Scan for the cell matching the given text and deliver its [x, y] coordinate at center. 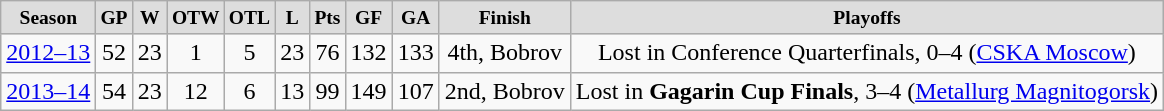
Lost in Gagarin Cup Finals, 3–4 (Metallurg Magnitogorsk) [866, 91]
6 [249, 91]
GP [114, 18]
13 [292, 91]
Pts [328, 18]
Finish [504, 18]
L [292, 18]
12 [196, 91]
Playoffs [866, 18]
149 [368, 91]
133 [416, 53]
2012–13 [48, 53]
OTW [196, 18]
2nd, Bobrov [504, 91]
Season [48, 18]
76 [328, 53]
Lost in Conference Quarterfinals, 0–4 (CSKA Moscow) [866, 53]
52 [114, 53]
132 [368, 53]
W [150, 18]
OTL [249, 18]
GA [416, 18]
GF [368, 18]
2013–14 [48, 91]
54 [114, 91]
1 [196, 53]
99 [328, 91]
107 [416, 91]
5 [249, 53]
4th, Bobrov [504, 53]
